Detect which cell encompasses the target text, then output its (x, y) center coordinate. 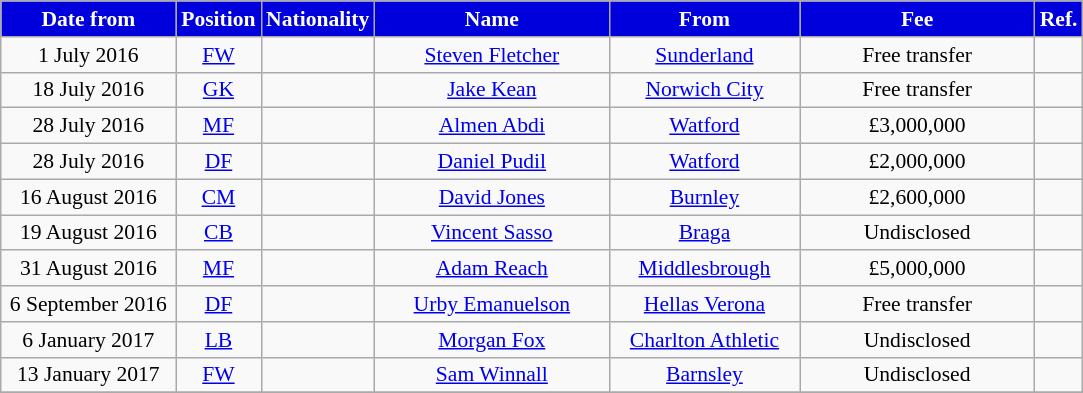
Almen Abdi (492, 126)
£2,000,000 (918, 162)
From (704, 19)
13 January 2017 (88, 375)
1 July 2016 (88, 55)
LB (218, 340)
Position (218, 19)
Charlton Athletic (704, 340)
Braga (704, 233)
Middlesbrough (704, 269)
CB (218, 233)
£5,000,000 (918, 269)
£2,600,000 (918, 197)
Norwich City (704, 90)
David Jones (492, 197)
Sunderland (704, 55)
GK (218, 90)
Jake Kean (492, 90)
Steven Fletcher (492, 55)
Fee (918, 19)
Sam Winnall (492, 375)
Date from (88, 19)
6 January 2017 (88, 340)
Barnsley (704, 375)
Burnley (704, 197)
Nationality (318, 19)
Ref. (1059, 19)
CM (218, 197)
Adam Reach (492, 269)
Vincent Sasso (492, 233)
£3,000,000 (918, 126)
Name (492, 19)
31 August 2016 (88, 269)
Hellas Verona (704, 304)
Morgan Fox (492, 340)
6 September 2016 (88, 304)
Urby Emanuelson (492, 304)
19 August 2016 (88, 233)
16 August 2016 (88, 197)
Daniel Pudil (492, 162)
18 July 2016 (88, 90)
